Provide the [x, y] coordinate of the cell's center where the given text is located.  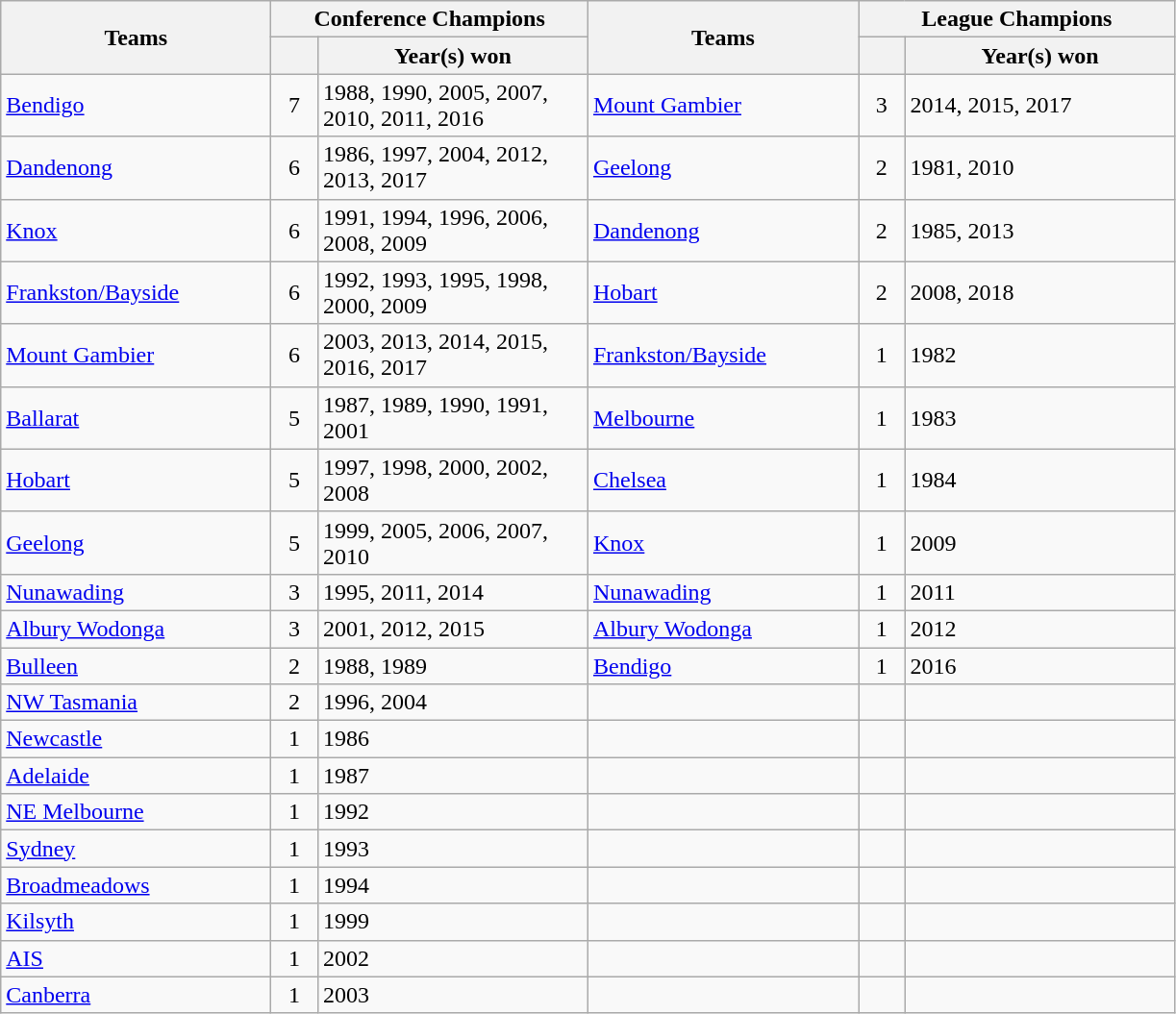
Adelaide [137, 776]
AIS [137, 958]
Canberra [137, 995]
1982 [1040, 356]
Bulleen [137, 666]
NE Melbourne [137, 812]
2012 [1040, 629]
1992 [452, 812]
7 [294, 106]
1996, 2004 [452, 703]
1986, 1997, 2004, 2012, 2013, 2017 [452, 167]
1985, 2013 [1040, 231]
1987 [452, 776]
1999, 2005, 2006, 2007, 2010 [452, 542]
Chelsea [723, 481]
2014, 2015, 2017 [1040, 106]
Melbourne [723, 417]
2009 [1040, 542]
2011 [1040, 592]
1993 [452, 849]
1995, 2011, 2014 [452, 592]
1987, 1989, 1990, 1991, 2001 [452, 417]
Conference Champions [430, 19]
2001, 2012, 2015 [452, 629]
Broadmeadows [137, 885]
1994 [452, 885]
1981, 2010 [1040, 167]
1991, 1994, 1996, 2006, 2008, 2009 [452, 231]
1997, 1998, 2000, 2002, 2008 [452, 481]
1983 [1040, 417]
1999 [452, 922]
2002 [452, 958]
1988, 1989 [452, 666]
2008, 2018 [1040, 292]
Ballarat [137, 417]
2003 [452, 995]
Sydney [137, 849]
2003, 2013, 2014, 2015, 2016, 2017 [452, 356]
1988, 1990, 2005, 2007, 2010, 2011, 2016 [452, 106]
League Champions [1016, 19]
Newcastle [137, 739]
2016 [1040, 666]
1986 [452, 739]
Kilsyth [137, 922]
NW Tasmania [137, 703]
1992, 1993, 1995, 1998, 2000, 2009 [452, 292]
1984 [1040, 481]
